For the text-containing cell, return its midpoint in [X, Y] coordinate format. 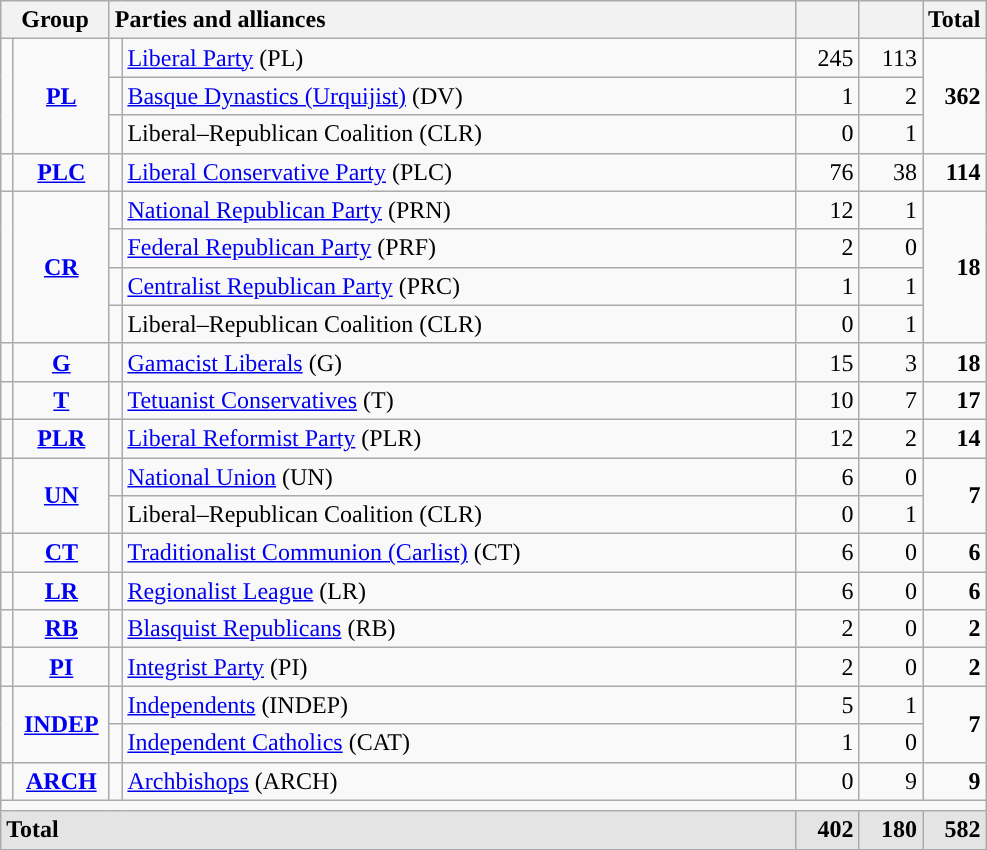
PI [61, 667]
National Union (UN) [459, 477]
Blasquist Republicans (RB) [459, 629]
PLR [61, 438]
14 [954, 438]
LR [61, 591]
CR [61, 267]
Basque Dynastics (Urquijist) (DV) [459, 96]
RB [61, 629]
76 [827, 172]
UN [61, 496]
402 [827, 830]
5 [827, 705]
ARCH [61, 781]
Group [56, 20]
Independent Catholics (CAT) [459, 743]
Parties and alliances [452, 20]
PL [61, 96]
INDEP [61, 724]
362 [954, 96]
Independents (INDEP) [459, 705]
Liberal Reformist Party (PLR) [459, 438]
582 [954, 830]
Liberal Party (PL) [459, 58]
Integrist Party (PI) [459, 667]
114 [954, 172]
Tetuanist Conservatives (T) [459, 400]
Regionalist League (LR) [459, 591]
10 [827, 400]
113 [891, 58]
Liberal Conservative Party (PLC) [459, 172]
3 [891, 362]
17 [954, 400]
PLC [61, 172]
Traditionalist Communion (Carlist) (CT) [459, 553]
180 [891, 830]
245 [827, 58]
National Republican Party (PRN) [459, 210]
38 [891, 172]
Centralist Republican Party (PRC) [459, 286]
T [61, 400]
Gamacist Liberals (G) [459, 362]
Federal Republican Party (PRF) [459, 248]
Archbishops (ARCH) [459, 781]
15 [827, 362]
CT [61, 553]
G [61, 362]
